Extract the [X, Y] coordinate from the center of the cell holding the provided text.  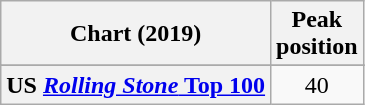
US Rolling Stone Top 100 [136, 85]
40 [317, 85]
Chart (2019) [136, 34]
Peakposition [317, 34]
